Pinpoint the cell where the given text exists, returning its [X, Y] midpoint coordinate. 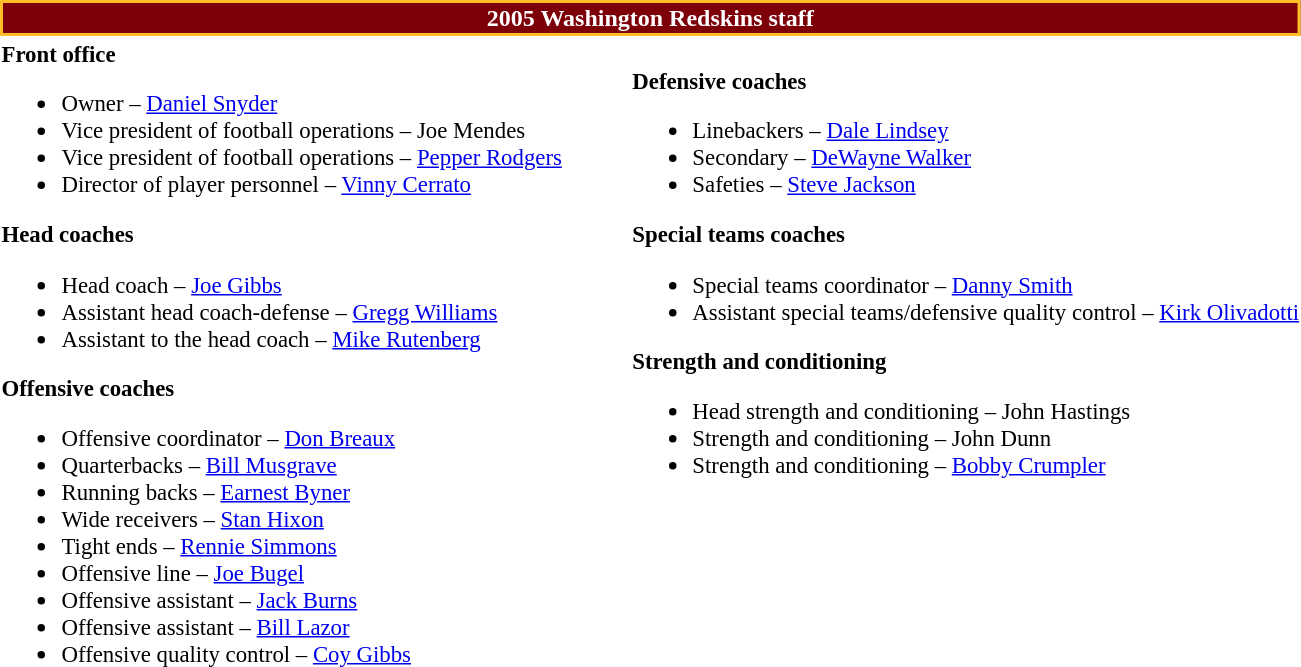
2005 Washington Redskins staff [650, 18]
